Locate the cell with the specified text and output its [x, y] center coordinate. 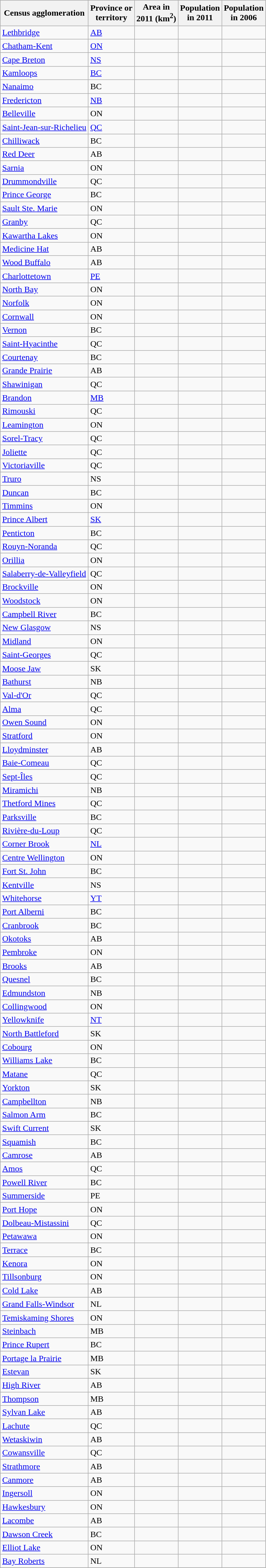
Kenora [44, 1263]
Wetaskiwin [44, 1439]
Penticton [44, 533]
Stratford [44, 736]
Yorkton [44, 1088]
Area in2011 (km2) [156, 13]
Squamish [44, 1142]
Fredericton [44, 100]
Midland [44, 641]
Strathmore [44, 1466]
Swift Current [44, 1128]
Steinbach [44, 1331]
Yellowknife [44, 1020]
Sorel-Tracy [44, 438]
Estevan [44, 1371]
Kentville [44, 885]
Saint-Georges [44, 655]
Salmon Arm [44, 1115]
Red Deer [44, 154]
Truro [44, 479]
Prince George [44, 195]
Victoriaville [44, 465]
Sault Ste. Marie [44, 208]
Temiskaming Shores [44, 1317]
Canmore [44, 1480]
Elliot Lake [44, 1547]
Cold Lake [44, 1290]
Parksville [44, 817]
Cape Breton [44, 59]
Collingwood [44, 1006]
Leamington [44, 425]
Alma [44, 709]
Populationin 2011 [200, 13]
Orillia [44, 560]
Cranbrook [44, 925]
Portage la Prairie [44, 1358]
Campbell River [44, 614]
Kamloops [44, 73]
YT [112, 898]
Norfolk [44, 303]
Bathurst [44, 682]
Brandon [44, 398]
Census agglomeration [44, 13]
Duncan [44, 492]
Hawkesbury [44, 1507]
North Battleford [44, 1033]
Populationin 2006 [244, 13]
Fort St. John [44, 871]
Val-d'Or [44, 695]
Petawawa [44, 1236]
North Bay [44, 289]
Woodstock [44, 601]
Belleville [44, 114]
Sarnia [44, 168]
Cowansville [44, 1453]
New Glasgow [44, 628]
Edmundston [44, 993]
Chatham-Kent [44, 46]
Lacombe [44, 1520]
Campbellton [44, 1101]
Chilliwack [44, 141]
Camrose [44, 1155]
Medicine Hat [44, 249]
Saint-Jean-sur-Richelieu [44, 127]
Thompson [44, 1399]
Cobourg [44, 1047]
Powell River [44, 1182]
Moose Jaw [44, 668]
Rivière-du-Loup [44, 831]
Dolbeau-Mistassini [44, 1223]
Whitehorse [44, 898]
Salaberry-de-Valleyfield [44, 574]
Summerside [44, 1196]
Province orterritory [112, 13]
Rouyn-Noranda [44, 547]
Sylvan Lake [44, 1412]
Prince Albert [44, 520]
Lloydminster [44, 750]
Prince Rupert [44, 1344]
Port Alberni [44, 912]
Brockville [44, 587]
Grand Falls-Windsor [44, 1304]
Matane [44, 1074]
Granby [44, 222]
Nanaimo [44, 87]
Saint-Hyacinthe [44, 344]
Lachute [44, 1426]
Kawartha Lakes [44, 235]
Amos [44, 1169]
Pembroke [44, 952]
Port Hope [44, 1209]
NT [112, 1020]
Drummondville [44, 181]
Quesnel [44, 979]
Timmins [44, 506]
Rimouski [44, 411]
Tillsonburg [44, 1277]
Sept-Îles [44, 777]
Joliette [44, 452]
Cornwall [44, 317]
Dawson Creek [44, 1534]
Lethbridge [44, 32]
Brooks [44, 966]
Bay Roberts [44, 1561]
Shawinigan [44, 384]
Charlottetown [44, 276]
Baie-Comeau [44, 763]
High River [44, 1385]
Grande Prairie [44, 371]
Williams Lake [44, 1060]
Corner Brook [44, 844]
Terrace [44, 1250]
Vernon [44, 330]
Miramichi [44, 790]
Courtenay [44, 357]
Okotoks [44, 939]
Ingersoll [44, 1493]
Wood Buffalo [44, 262]
Centre Wellington [44, 858]
Owen Sound [44, 722]
Thetford Mines [44, 804]
